Find where the given text appears and provide that cell's center as (x, y) coordinate. 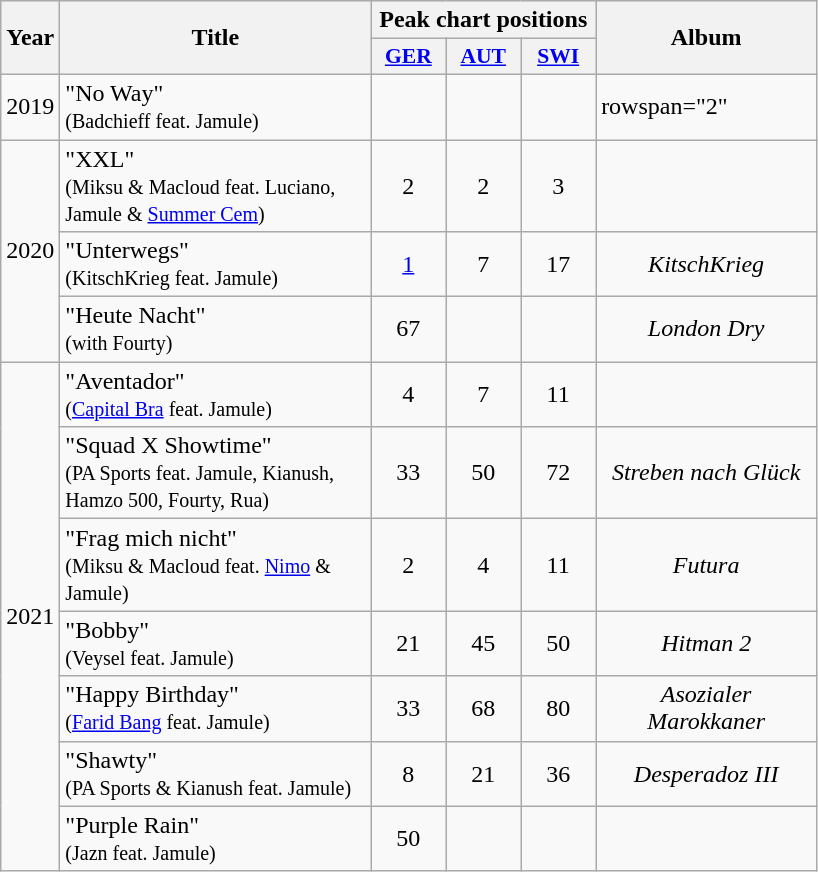
"Happy Birthday" (Farid Bang feat. Jamule) (216, 708)
"Frag mich nicht"(Miksu & Macloud feat. Nimo & Jamule) (216, 565)
Peak chart positions (484, 20)
36 (558, 774)
3 (558, 186)
"No Way" (Badchieff feat. Jamule) (216, 106)
Year (30, 38)
"Purple Rain" (Jazn feat. Jamule) (216, 838)
rowspan="2" (706, 106)
1 (408, 264)
Title (216, 38)
Hitman 2 (706, 644)
KitschKrieg (706, 264)
2020 (30, 251)
67 (408, 330)
2019 (30, 106)
"Bobby" (Veysel feat. Jamule) (216, 644)
Desperadoz III (706, 774)
"Heute Nacht" (with Fourty) (216, 330)
17 (558, 264)
Asozialer Marokkaner (706, 708)
Futura (706, 565)
GER (408, 57)
45 (484, 644)
80 (558, 708)
"XXL" (Miksu & Macloud feat. Luciano, Jamule & Summer Cem) (216, 186)
"Shawty" (PA Sports & Kianush feat. Jamule) (216, 774)
"Squad X Showtime" (PA Sports feat. Jamule, Kianush, Hamzo 500, Fourty, Rua) (216, 473)
72 (558, 473)
"Unterwegs" (KitschKrieg feat. Jamule) (216, 264)
Streben nach Glück (706, 473)
2021 (30, 616)
Album (706, 38)
"Aventador" (Capital Bra feat. Jamule) (216, 394)
SWI (558, 57)
8 (408, 774)
68 (484, 708)
London Dry (706, 330)
AUT (484, 57)
